Output the (x, y) coordinate of the center of the cell containing the given text.  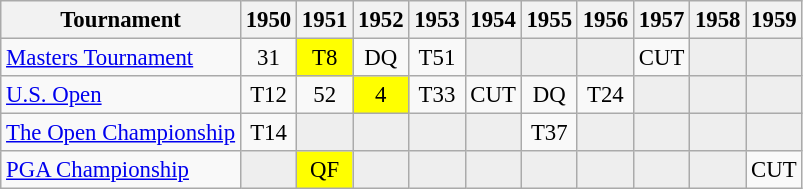
4 (381, 95)
1953 (437, 20)
T37 (549, 133)
T12 (268, 95)
1957 (661, 20)
Tournament (121, 20)
1958 (718, 20)
1951 (325, 20)
T24 (605, 95)
1959 (774, 20)
1955 (549, 20)
T8 (325, 58)
1952 (381, 20)
52 (325, 95)
1954 (493, 20)
1950 (268, 20)
U.S. Open (121, 95)
The Open Championship (121, 133)
QF (325, 170)
T51 (437, 58)
31 (268, 58)
T33 (437, 95)
T14 (268, 133)
Masters Tournament (121, 58)
PGA Championship (121, 170)
1956 (605, 20)
